Locate the cell with the specified text and output its [X, Y] center coordinate. 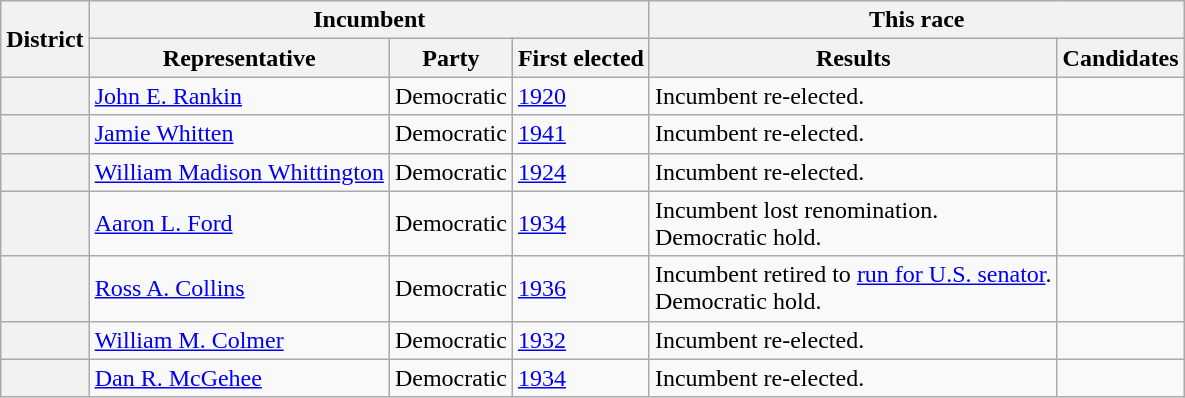
William Madison Whittington [239, 172]
1941 [580, 134]
1932 [580, 340]
This race [916, 20]
1920 [580, 96]
Jamie Whitten [239, 134]
Party [450, 58]
William M. Colmer [239, 340]
Incumbent lost renomination.Democratic hold. [853, 224]
Representative [239, 58]
Ross A. Collins [239, 288]
Dan R. McGehee [239, 378]
First elected [580, 58]
1936 [580, 288]
Results [853, 58]
Incumbent [369, 20]
Aaron L. Ford [239, 224]
Incumbent retired to run for U.S. senator.Democratic hold. [853, 288]
District [45, 39]
John E. Rankin [239, 96]
Candidates [1120, 58]
1924 [580, 172]
